Return the (X, Y) coordinate for the center point of the cell that contains the specified text.  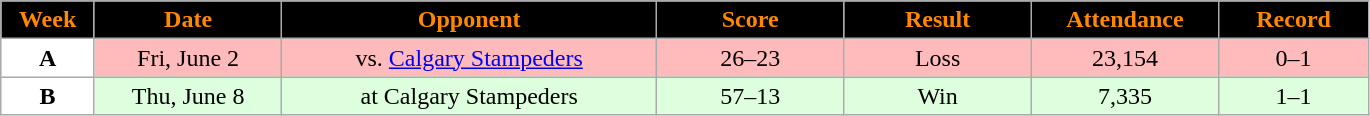
at Calgary Stampeders (470, 96)
A (48, 58)
57–13 (750, 96)
Date (188, 20)
7,335 (1124, 96)
vs. Calgary Stampeders (470, 58)
Result (938, 20)
Week (48, 20)
Fri, June 2 (188, 58)
Win (938, 96)
Attendance (1124, 20)
1–1 (1294, 96)
Record (1294, 20)
26–23 (750, 58)
23,154 (1124, 58)
Loss (938, 58)
0–1 (1294, 58)
Opponent (470, 20)
B (48, 96)
Score (750, 20)
Thu, June 8 (188, 96)
